For the text-containing cell, return its midpoint in (x, y) coordinate format. 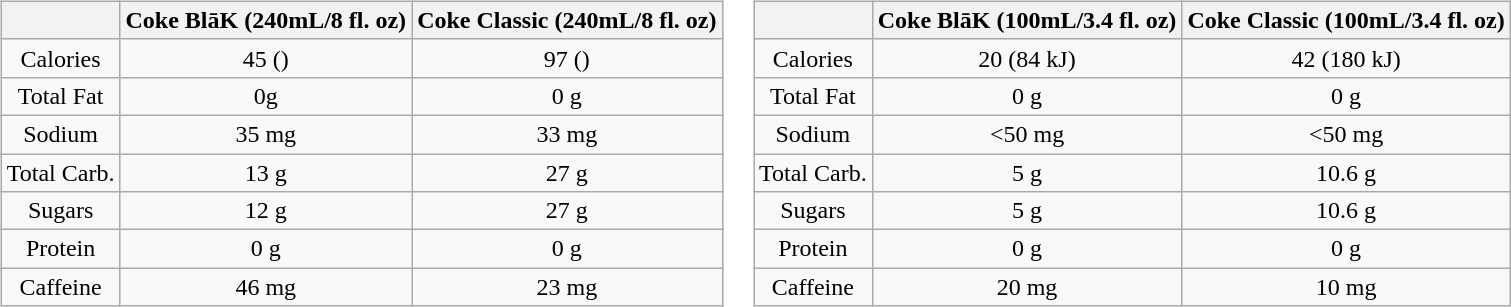
97 () (567, 58)
23 mg (567, 287)
Coke BlāK (100mL/3.4 fl. oz) (1027, 20)
12 g (266, 211)
Coke Classic (240mL/8 fl. oz) (567, 20)
20 mg (1027, 287)
13 g (266, 173)
33 mg (567, 134)
Coke Classic (100mL/3.4 fl. oz) (1346, 20)
20 (84 kJ) (1027, 58)
42 (180 kJ) (1346, 58)
45 () (266, 58)
0g (266, 96)
Coke BlāK (240mL/8 fl. oz) (266, 20)
46 mg (266, 287)
35 mg (266, 134)
10 mg (1346, 287)
